Pinpoint the cell where the given text exists, returning its (x, y) midpoint coordinate. 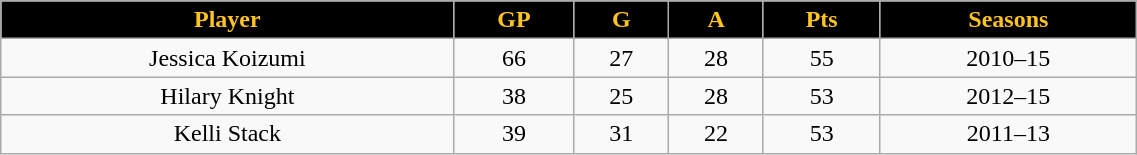
2012–15 (1008, 96)
A (716, 20)
66 (514, 58)
2010–15 (1008, 58)
Hilary Knight (228, 96)
Seasons (1008, 20)
39 (514, 134)
Pts (821, 20)
Kelli Stack (228, 134)
25 (622, 96)
G (622, 20)
GP (514, 20)
55 (821, 58)
2011–13 (1008, 134)
31 (622, 134)
27 (622, 58)
Jessica Koizumi (228, 58)
22 (716, 134)
38 (514, 96)
Player (228, 20)
